Return [x, y] of the center of cell containing provided text 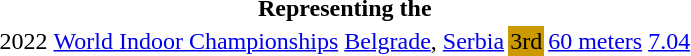
3rd [526, 41]
60 meters [596, 41]
Belgrade, Serbia [424, 41]
World Indoor Championships [196, 41]
